Identify which cell holds the provided text, then report its [X, Y] central coordinate. 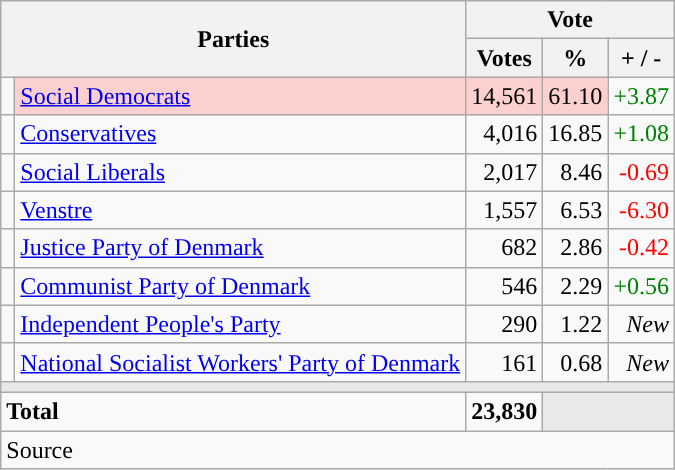
682 [504, 248]
Votes [504, 58]
2.86 [576, 248]
0.68 [576, 362]
8.46 [576, 172]
Vote [570, 20]
4,016 [504, 134]
Social Liberals [240, 172]
Independent People's Party [240, 324]
16.85 [576, 134]
Total [234, 411]
Communist Party of Denmark [240, 286]
1.22 [576, 324]
14,561 [504, 96]
61.10 [576, 96]
Conservatives [240, 134]
% [576, 58]
+3.87 [642, 96]
23,830 [504, 411]
-0.42 [642, 248]
2,017 [504, 172]
Justice Party of Denmark [240, 248]
Venstre [240, 210]
Social Democrats [240, 96]
546 [504, 286]
-0.69 [642, 172]
+ / - [642, 58]
2.29 [576, 286]
Parties [234, 39]
-6.30 [642, 210]
6.53 [576, 210]
Source [338, 449]
161 [504, 362]
+0.56 [642, 286]
1,557 [504, 210]
290 [504, 324]
National Socialist Workers' Party of Denmark [240, 362]
+1.08 [642, 134]
